Detect which cell encompasses the target text, then output its (x, y) center coordinate. 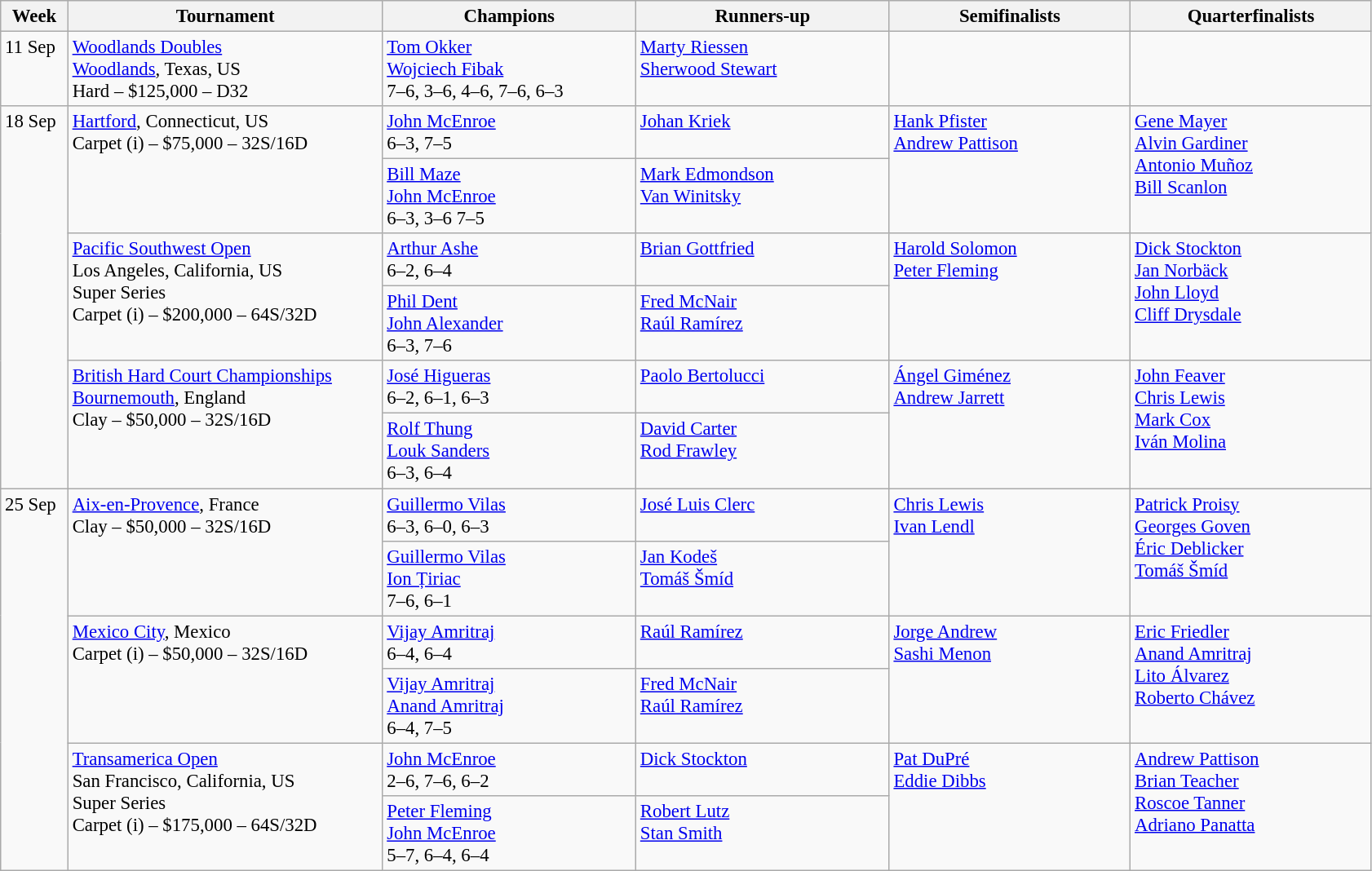
Dick Stockton (763, 770)
Pacific Southwest Open Los Angeles, California, US Super Series Carpet (i) – $200,000 – 64S/32D (225, 297)
Jorge Andrew Sashi Menon (1010, 679)
Johan Kriek (763, 132)
Phil Dent John Alexander 6–3, 7–6 (509, 324)
Transamerica Open San Francisco, California, US Super Series Carpet (i) – $175,000 – 64S/32D (225, 807)
Hank Pfister Andrew Pattison (1010, 170)
Gene Mayer Alvin Gardiner Antonio Muñoz Bill Scanlon (1251, 170)
José Luis Clerc (763, 515)
José Higueras 6–2, 6–1, 6–3 (509, 387)
Guillermo Vilas 6–3, 6–0, 6–3 (509, 515)
Andrew Pattison Brian Teacher Roscoe Tanner Adriano Panatta (1251, 807)
John McEnroe 6–3, 7–5 (509, 132)
Vijay Amritraj Anand Amritraj 6–4, 7–5 (509, 705)
Bill Maze John McEnroe 6–3, 3–6 7–5 (509, 197)
Week (34, 16)
Eric Friedler Anand Amritraj Lito Álvarez Roberto Chávez (1251, 679)
Quarterfinalists (1251, 16)
Jan Kodeš Tomáš Šmíd (763, 578)
Vijay Amritraj 6–4, 6–4 (509, 643)
Paolo Bertolucci (763, 387)
Pat DuPré Eddie Dibbs (1010, 807)
John McEnroe 2–6, 7–6, 6–2 (509, 770)
Hartford, Connecticut, US Carpet (i) – $75,000 – 32S/16D (225, 170)
Mexico City, Mexico Carpet (i) – $50,000 – 32S/16D (225, 679)
Patrick Proisy Georges Goven Éric Deblicker Tomáš Šmíd (1251, 552)
25 Sep (34, 680)
British Hard Court Championships Bournemouth, England Clay – $50,000 – 32S/16D (225, 424)
Raúl Ramírez (763, 643)
11 Sep (34, 69)
18 Sep (34, 297)
Marty Riessen Sherwood Stewart (763, 69)
John Feaver Chris Lewis Mark Cox Iván Molina (1251, 424)
Champions (509, 16)
Runners-up (763, 16)
Rolf Thung Louk Sanders 6–3, 6–4 (509, 451)
Tom Okker Wojciech Fibak 7–6, 3–6, 4–6, 7–6, 6–3 (509, 69)
Tournament (225, 16)
David Carter Rod Frawley (763, 451)
Ángel Giménez Andrew Jarrett (1010, 424)
Arthur Ashe 6–2, 6–4 (509, 259)
Semifinalists (1010, 16)
Robert Lutz Stan Smith (763, 833)
Harold Solomon Peter Fleming (1010, 297)
Chris Lewis Ivan Lendl (1010, 552)
Brian Gottfried (763, 259)
Mark Edmondson Van Winitsky (763, 197)
Guillermo Vilas Ion Țiriac 7–6, 6–1 (509, 578)
Aix-en-Provence, France Clay – $50,000 – 32S/16D (225, 552)
Peter Fleming John McEnroe 5–7, 6–4, 6–4 (509, 833)
Woodlands Doubles Woodlands, Texas, US Hard – $125,000 – D32 (225, 69)
Dick Stockton Jan Norbäck John Lloyd Cliff Drysdale (1251, 297)
